Search for the cell housing the specified text and yield its (x, y) center coordinate. 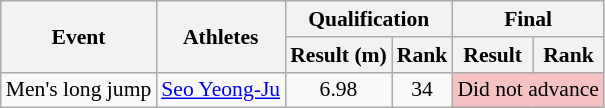
Athletes (220, 36)
6.98 (338, 90)
Men's long jump (79, 90)
Event (79, 36)
Final (528, 19)
34 (422, 90)
Qualification (368, 19)
Did not advance (528, 90)
Seo Yeong-Ju (220, 90)
Result (492, 55)
Result (m) (338, 55)
